Locate the cell with the specified text and output its (x, y) center coordinate. 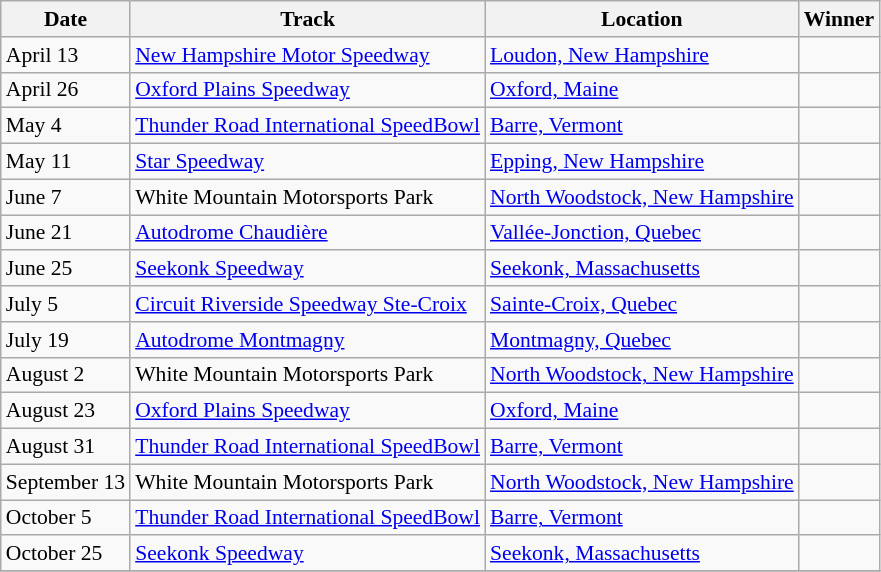
October 25 (66, 554)
July 19 (66, 340)
May 11 (66, 162)
New Hampshire Motor Speedway (308, 55)
Autodrome Montmagny (308, 340)
Date (66, 19)
Loudon, New Hampshire (642, 55)
August 31 (66, 447)
October 5 (66, 518)
Circuit Riverside Speedway Ste-Croix (308, 304)
July 5 (66, 304)
August 2 (66, 375)
Winner (840, 19)
Star Speedway (308, 162)
June 21 (66, 233)
August 23 (66, 411)
Track (308, 19)
June 25 (66, 269)
Vallée-Jonction, Quebec (642, 233)
September 13 (66, 482)
Epping, New Hampshire (642, 162)
April 13 (66, 55)
May 4 (66, 126)
Location (642, 19)
Sainte-Croix, Quebec (642, 304)
Autodrome Chaudière (308, 233)
April 26 (66, 90)
June 7 (66, 197)
Montmagny, Quebec (642, 340)
